Output the (x, y) coordinate of the center of the cell containing the given text.  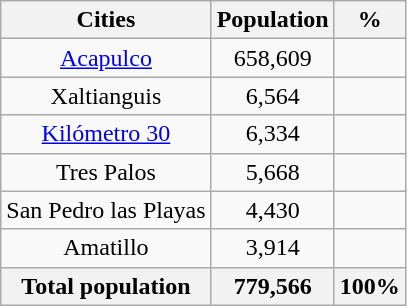
6,564 (272, 96)
Xaltianguis (106, 96)
% (370, 20)
San Pedro las Playas (106, 210)
Amatillo (106, 248)
Kilómetro 30 (106, 134)
Total population (106, 286)
100% (370, 286)
4,430 (272, 210)
779,566 (272, 286)
Tres Palos (106, 172)
Population (272, 20)
6,334 (272, 134)
Acapulco (106, 58)
658,609 (272, 58)
Cities (106, 20)
3,914 (272, 248)
5,668 (272, 172)
